Detect which cell encompasses the target text, then output its [X, Y] center coordinate. 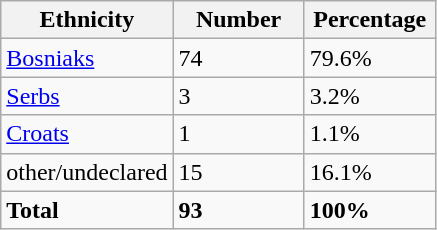
3.2% [370, 96]
other/undeclared [87, 172]
93 [238, 210]
Number [238, 20]
1 [238, 134]
3 [238, 96]
16.1% [370, 172]
74 [238, 58]
Croats [87, 134]
100% [370, 210]
15 [238, 172]
Ethnicity [87, 20]
Serbs [87, 96]
Bosniaks [87, 58]
1.1% [370, 134]
Total [87, 210]
79.6% [370, 58]
Percentage [370, 20]
